Capture the cell that displays the provided text and extract its [X, Y] central coordinate. 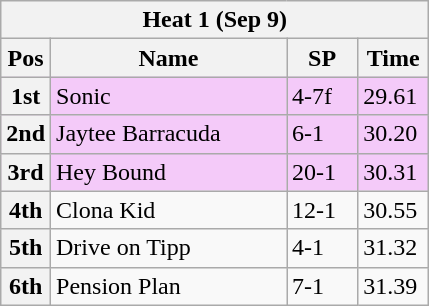
30.31 [394, 172]
Pos [26, 58]
2nd [26, 134]
Clona Kid [169, 210]
6-1 [322, 134]
1st [26, 96]
5th [26, 248]
30.55 [394, 210]
Heat 1 (Sep 9) [215, 20]
30.20 [394, 134]
Time [394, 58]
29.61 [394, 96]
SP [322, 58]
4th [26, 210]
Hey Bound [169, 172]
Name [169, 58]
31.39 [394, 286]
Pension Plan [169, 286]
7-1 [322, 286]
6th [26, 286]
4-1 [322, 248]
4-7f [322, 96]
Jaytee Barracuda [169, 134]
31.32 [394, 248]
Sonic [169, 96]
20-1 [322, 172]
12-1 [322, 210]
3rd [26, 172]
Drive on Tipp [169, 248]
